Search for the cell housing the specified text and yield its [x, y] center coordinate. 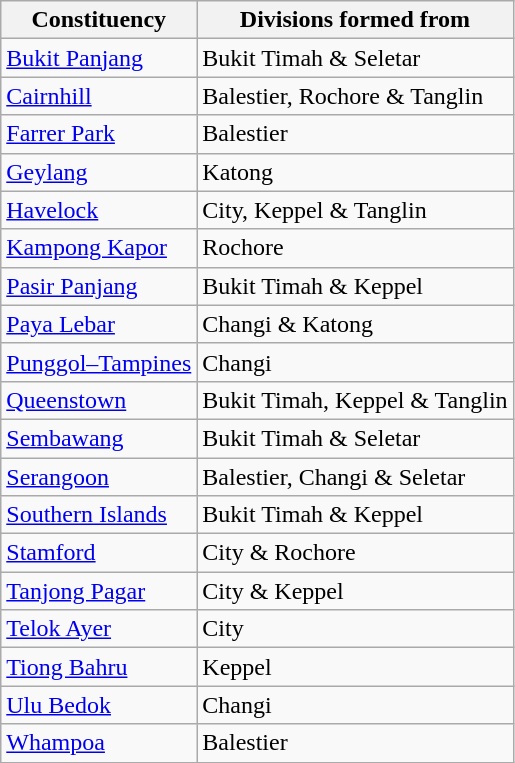
Divisions formed from [355, 20]
Ulu Bedok [99, 705]
Tiong Bahru [99, 667]
Paya Lebar [99, 324]
Whampoa [99, 743]
City [355, 629]
Pasir Panjang [99, 286]
Southern Islands [99, 515]
Telok Ayer [99, 629]
Changi & Katong [355, 324]
Balestier, Rochore & Tanglin [355, 96]
City & Rochore [355, 553]
Punggol–Tampines [99, 362]
Queenstown [99, 400]
Stamford [99, 553]
Bukit Panjang [99, 58]
Balestier, Changi & Seletar [355, 477]
Geylang [99, 172]
Katong [355, 172]
Rochore [355, 248]
Sembawang [99, 438]
Bukit Timah, Keppel & Tanglin [355, 400]
Constituency [99, 20]
Kampong Kapor [99, 248]
City & Keppel [355, 591]
Farrer Park [99, 134]
Havelock [99, 210]
City, Keppel & Tanglin [355, 210]
Keppel [355, 667]
Cairnhill [99, 96]
Tanjong Pagar [99, 591]
Serangoon [99, 477]
